Return (x, y) of the center of cell containing provided text 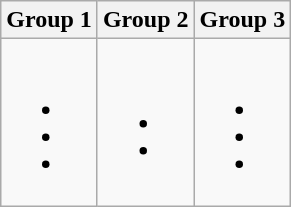
Group 3 (242, 20)
Group 1 (50, 20)
Group 2 (146, 20)
